Locate the cell with the specified text and output its (X, Y) center coordinate. 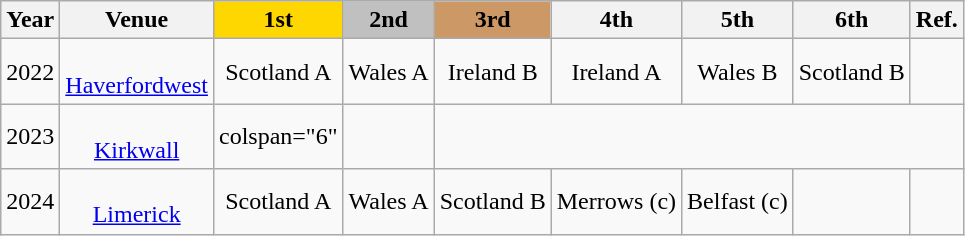
colspan="6" (278, 136)
4th (616, 20)
Belfast (c) (738, 202)
Limerick (137, 202)
2nd (388, 20)
1st (278, 20)
3rd (492, 20)
6th (852, 20)
Wales B (738, 72)
Haverfordwest (137, 72)
Year (30, 20)
2024 (30, 202)
Ireland B (492, 72)
Ireland A (616, 72)
2023 (30, 136)
Ref. (936, 20)
2022 (30, 72)
Kirkwall (137, 136)
5th (738, 20)
Merrows (c) (616, 202)
Venue (137, 20)
